Return (x, y) of the center of cell containing provided text 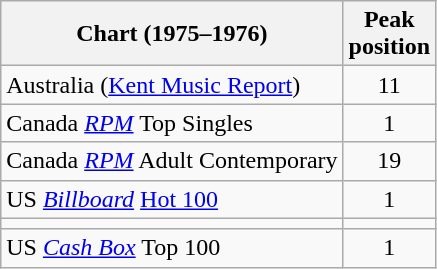
Peakposition (389, 34)
US Billboard Hot 100 (172, 199)
US Cash Box Top 100 (172, 248)
Canada RPM Top Singles (172, 123)
Australia (Kent Music Report) (172, 85)
19 (389, 161)
Chart (1975–1976) (172, 34)
Canada RPM Adult Contemporary (172, 161)
11 (389, 85)
